Provide the [x, y] coordinate of the cell's center where the given text is located.  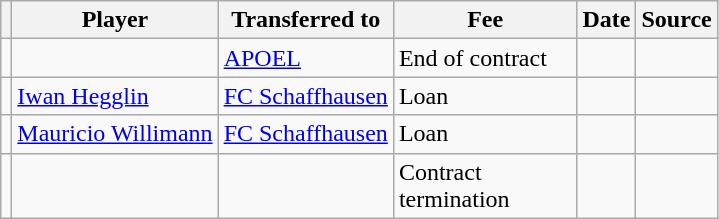
Iwan Hegglin [115, 96]
Contract termination [485, 186]
Date [606, 20]
Mauricio Willimann [115, 134]
Transferred to [306, 20]
Fee [485, 20]
End of contract [485, 58]
Source [676, 20]
Player [115, 20]
APOEL [306, 58]
